From the cell containing the given text, extract its center point as [x, y] coordinate. 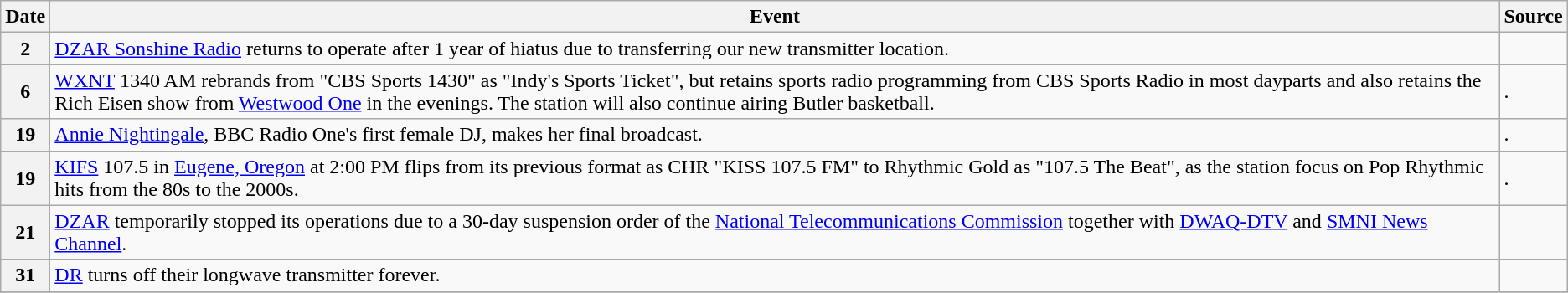
31 [25, 275]
DZAR Sonshine Radio returns to operate after 1 year of hiatus due to transferring our new transmitter location. [775, 49]
Date [25, 17]
21 [25, 233]
Event [775, 17]
DR turns off their longwave transmitter forever. [775, 275]
Annie Nightingale, BBC Radio One's first female DJ, makes her final broadcast. [775, 135]
6 [25, 92]
2 [25, 49]
Source [1533, 17]
